Scan for the cell matching the given text and deliver its (x, y) coordinate at center. 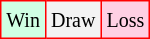
Draw (72, 20)
Win (24, 20)
Loss (126, 20)
